Identify which cell holds the provided text, then report its (x, y) central coordinate. 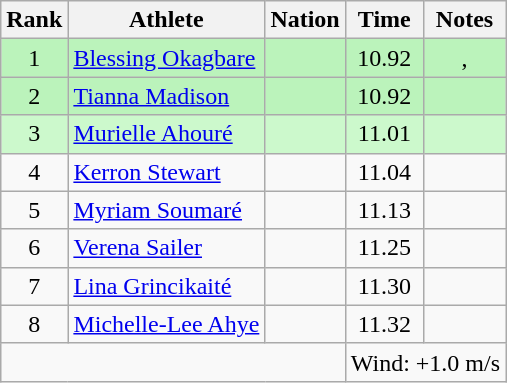
Lina Grincikaité (166, 286)
Michelle-Lee Ahye (166, 324)
Blessing Okagbare (166, 58)
, (464, 58)
Notes (464, 20)
1 (34, 58)
Nation (305, 20)
11.32 (384, 324)
11.04 (384, 172)
11.30 (384, 286)
3 (34, 134)
Murielle Ahouré (166, 134)
5 (34, 210)
7 (34, 286)
Verena Sailer (166, 248)
11.13 (384, 210)
Rank (34, 20)
Athlete (166, 20)
8 (34, 324)
Myriam Soumaré (166, 210)
6 (34, 248)
Wind: +1.0 m/s (425, 362)
Kerron Stewart (166, 172)
Time (384, 20)
11.01 (384, 134)
11.25 (384, 248)
Tianna Madison (166, 96)
4 (34, 172)
2 (34, 96)
